Scan for the cell matching the given text and deliver its [x, y] coordinate at center. 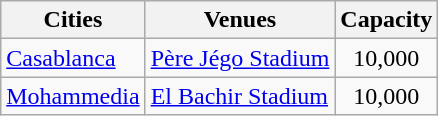
Père Jégo Stadium [240, 58]
Casablanca [73, 58]
Venues [240, 20]
Capacity [386, 20]
El Bachir Stadium [240, 96]
Cities [73, 20]
Mohammedia [73, 96]
